From the cell containing the given text, extract its center point as [X, Y] coordinate. 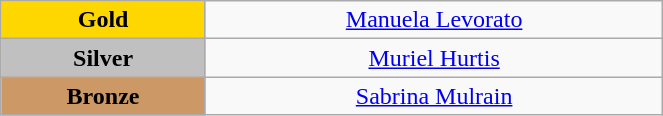
Sabrina Mulrain [434, 96]
Muriel Hurtis [434, 58]
Manuela Levorato [434, 20]
Gold [104, 20]
Silver [104, 58]
Bronze [104, 96]
